From the cell containing the given text, extract its center point as (x, y) coordinate. 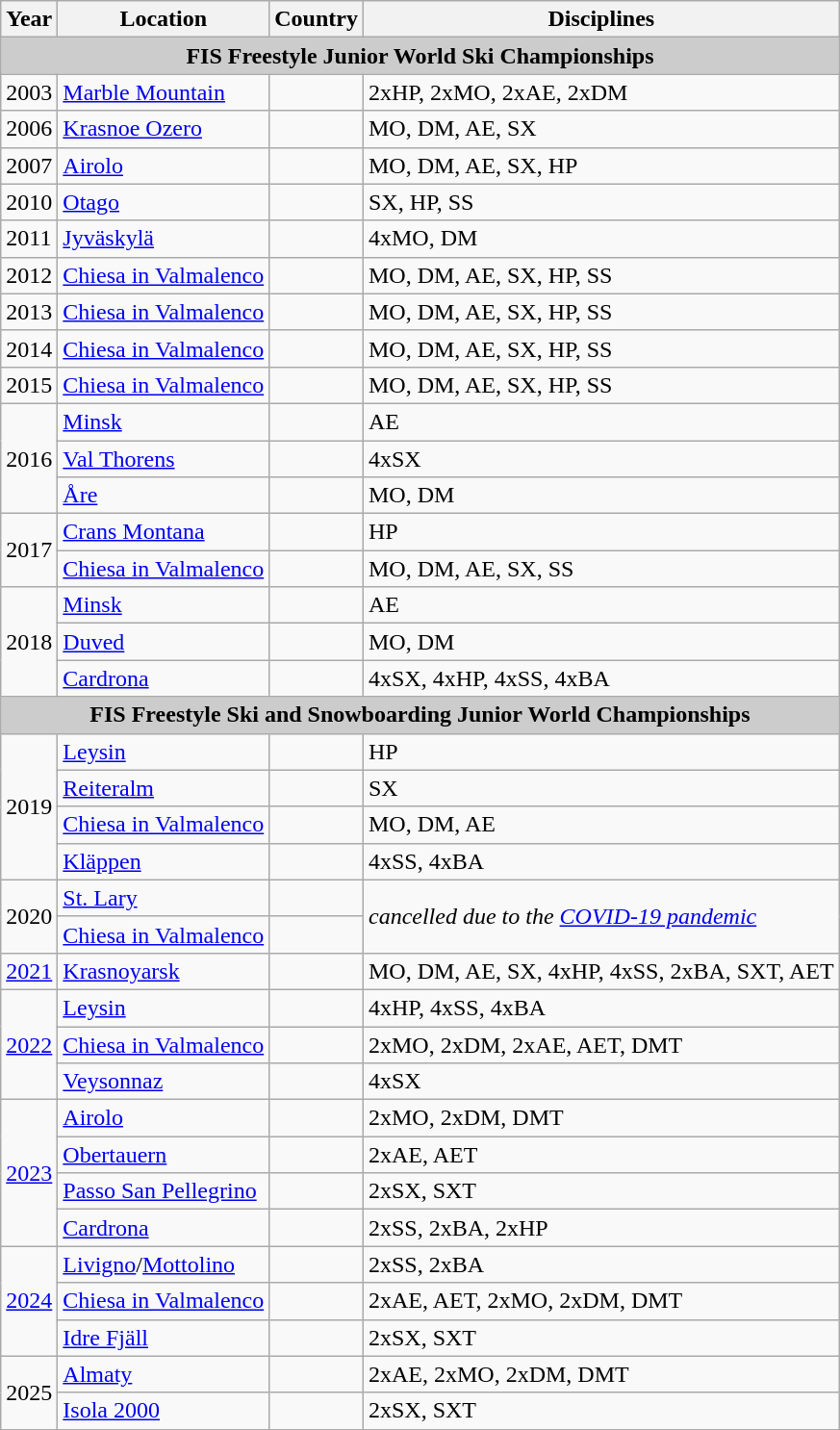
2xHP, 2xMO, 2xAE, 2xDM (600, 92)
2017 (29, 550)
Krasnoyarsk (164, 971)
4xSS, 4xBA (600, 861)
FIS Freestyle Ski and Snowboarding Junior World Championships (420, 715)
2019 (29, 806)
MO, DM, AE, SX (600, 129)
2016 (29, 458)
FIS Freestyle Junior World Ski Championships (420, 56)
2011 (29, 239)
2xSS, 2xBA (600, 1264)
Marble Mountain (164, 92)
2024 (29, 1301)
Otago (164, 202)
2xMO, 2xDM, DMT (600, 1118)
cancelled due to the COVID-19 pandemic (600, 916)
St. Lary (164, 898)
2018 (29, 642)
Disciplines (600, 19)
Country (317, 19)
2014 (29, 348)
Obertauern (164, 1155)
Isola 2000 (164, 1411)
Jyväskylä (164, 239)
Livigno/Mottolino (164, 1264)
2xAE, AET, 2xMO, 2xDM, DMT (600, 1301)
Passo San Pellegrino (164, 1191)
MO, DM, AE, SX, SS (600, 569)
2015 (29, 385)
4xMO, DM (600, 239)
2013 (29, 312)
Reiteralm (164, 788)
2xSS, 2xBA, 2xHP (600, 1228)
2020 (29, 916)
4xHP, 4xSS, 4xBA (600, 1008)
Location (164, 19)
2006 (29, 129)
MO, DM, AE, SX, 4xHP, 4xSS, 2xBA, SXT, AET (600, 971)
2007 (29, 166)
2xAE, 2xMO, 2xDM, DMT (600, 1374)
Idre Fjäll (164, 1338)
2025 (29, 1392)
2023 (29, 1173)
Kläppen (164, 861)
Krasnoe Ozero (164, 129)
2021 (29, 971)
Val Thorens (164, 459)
2022 (29, 1044)
2003 (29, 92)
SX (600, 788)
2xMO, 2xDM, 2xAE, AET, DMT (600, 1044)
2xAE, AET (600, 1155)
Veysonnaz (164, 1082)
Duved (164, 642)
SX, HP, SS (600, 202)
Almaty (164, 1374)
2012 (29, 275)
Åre (164, 496)
2010 (29, 202)
4xSX, 4xHP, 4xSS, 4xBA (600, 678)
Crans Montana (164, 532)
MO, DM, AE, SX, HP (600, 166)
MO, DM, AE (600, 825)
Year (29, 19)
